Detect which cell encompasses the target text, then output its [x, y] center coordinate. 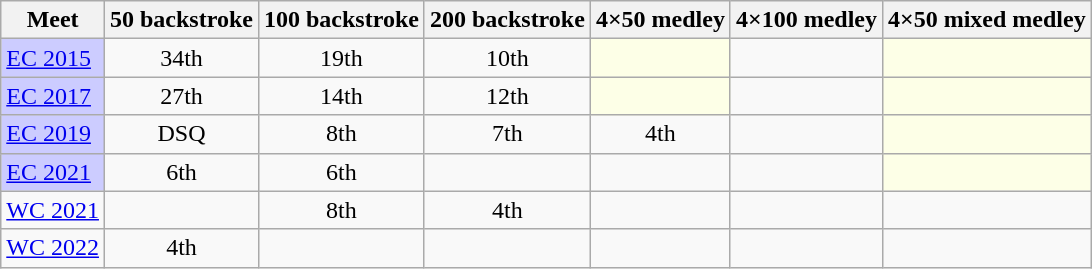
WC 2022 [53, 248]
14th [341, 96]
34th [181, 58]
200 backstroke [507, 20]
50 backstroke [181, 20]
10th [507, 58]
EC 2021 [53, 172]
27th [181, 96]
EC 2019 [53, 134]
4×100 medley [806, 20]
7th [507, 134]
Meet [53, 20]
DSQ [181, 134]
EC 2015 [53, 58]
WC 2021 [53, 210]
19th [341, 58]
12th [507, 96]
100 backstroke [341, 20]
4×50 medley [660, 20]
EC 2017 [53, 96]
4×50 mixed medley [986, 20]
